Pinpoint the cell where the given text exists, returning its (x, y) midpoint coordinate. 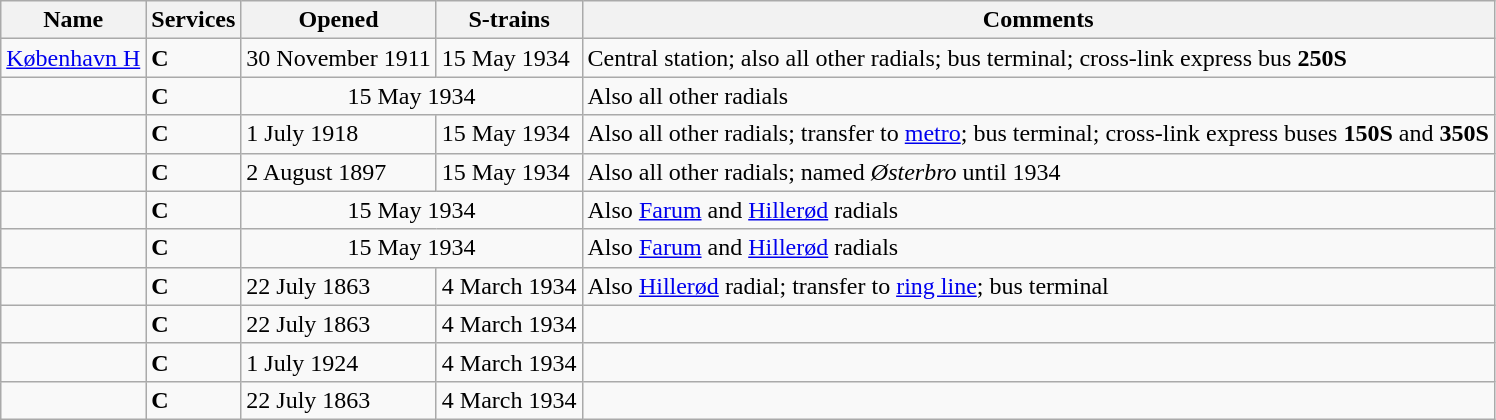
Also Hillerød radial; transfer to ring line; bus terminal (1038, 286)
Central station; also all other radials; bus terminal; cross-link express bus 250S (1038, 58)
Services (194, 20)
Also all other radials; named Østerbro until 1934 (1038, 172)
2 August 1897 (338, 172)
S-trains (509, 20)
Comments (1038, 20)
Also all other radials; transfer to metro; bus terminal; cross-link express buses 150S and 350S (1038, 134)
København H (74, 58)
30 November 1911 (338, 58)
1 July 1924 (338, 362)
Opened (338, 20)
Name (74, 20)
Also all other radials (1038, 96)
1 July 1918 (338, 134)
